Provide the (X, Y) coordinate of the cell's center where the given text is located.  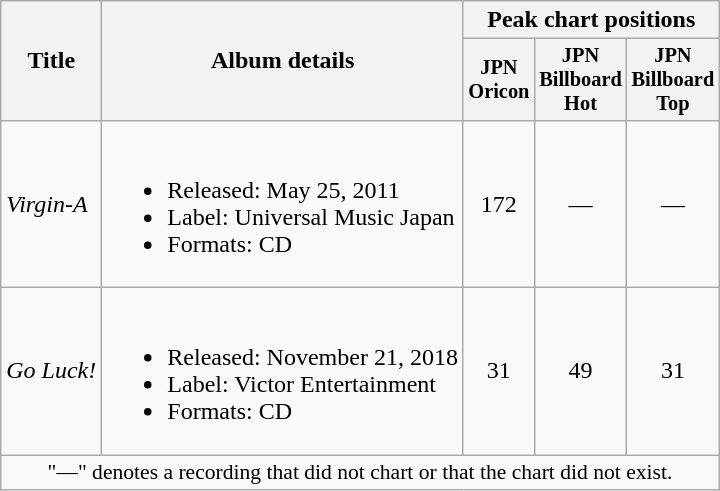
Peak chart positions (591, 20)
49 (580, 372)
Title (52, 61)
Released: May 25, 2011Label: Universal Music JapanFormats: CD (283, 204)
JPNBillboardTop (673, 80)
Go Luck! (52, 372)
172 (498, 204)
Album details (283, 61)
JPNBillboardHot (580, 80)
"—" denotes a recording that did not chart or that the chart did not exist. (360, 473)
Virgin-A (52, 204)
Released: November 21, 2018Label: Victor EntertainmentFormats: CD (283, 372)
JPNOricon (498, 80)
